From the cell containing the given text, extract its center point as [x, y] coordinate. 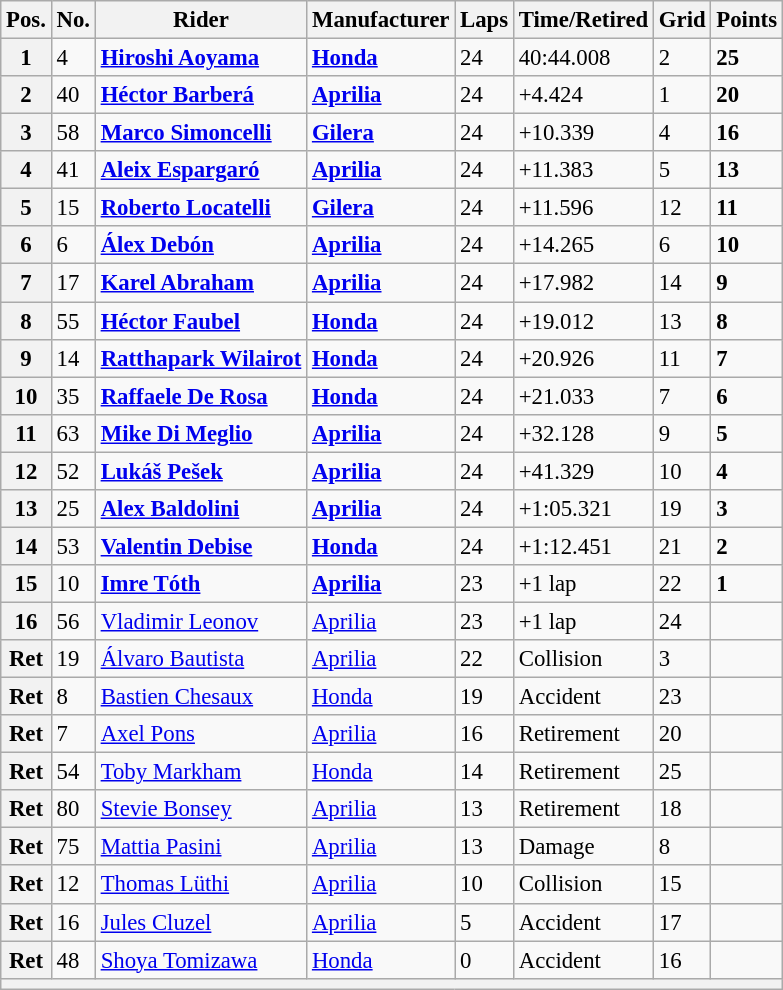
Héctor Faubel [200, 321]
Laps [484, 20]
+4.424 [583, 95]
No. [73, 20]
Damage [583, 847]
52 [73, 471]
+17.982 [583, 283]
+1:12.451 [583, 546]
54 [73, 772]
Axel Pons [200, 734]
Thomas Lüthi [200, 885]
75 [73, 847]
Lukáš Pešek [200, 471]
Points [746, 20]
Álex Debón [200, 245]
Bastien Chesaux [200, 697]
48 [73, 960]
+21.033 [583, 396]
Shoya Tomizawa [200, 960]
+32.128 [583, 433]
53 [73, 546]
Hiroshi Aoyama [200, 58]
Grid [682, 20]
Marco Simoncelli [200, 133]
Álvaro Bautista [200, 659]
63 [73, 433]
Vladimir Leonov [200, 621]
+41.329 [583, 471]
+11.383 [583, 170]
18 [682, 809]
Héctor Barberá [200, 95]
58 [73, 133]
41 [73, 170]
Mattia Pasini [200, 847]
Pos. [26, 20]
Valentin Debise [200, 546]
+14.265 [583, 245]
56 [73, 621]
+19.012 [583, 321]
+10.339 [583, 133]
Rider [200, 20]
+1:05.321 [583, 509]
0 [484, 960]
Toby Markham [200, 772]
+11.596 [583, 208]
40:44.008 [583, 58]
Time/Retired [583, 20]
Alex Baldolini [200, 509]
Roberto Locatelli [200, 208]
+20.926 [583, 358]
Imre Tóth [200, 584]
21 [682, 546]
Aleix Espargaró [200, 170]
Raffaele De Rosa [200, 396]
Karel Abraham [200, 283]
Jules Cluzel [200, 922]
35 [73, 396]
55 [73, 321]
Ratthapark Wilairot [200, 358]
40 [73, 95]
Stevie Bonsey [200, 809]
Mike Di Meglio [200, 433]
80 [73, 809]
Manufacturer [381, 20]
